Search for the cell housing the specified text and yield its [X, Y] center coordinate. 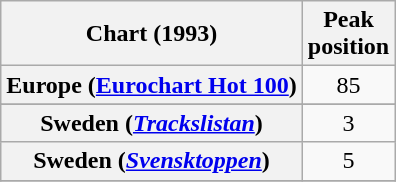
Sweden (Svensktoppen) [152, 161]
3 [348, 123]
Sweden (Trackslistan) [152, 123]
85 [348, 85]
5 [348, 161]
Europe (Eurochart Hot 100) [152, 85]
Peakposition [348, 34]
Chart (1993) [152, 34]
